Return (x, y) of the center of cell containing provided text 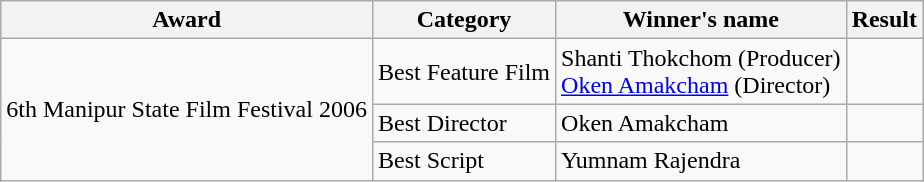
Category (464, 20)
Oken Amakcham (702, 123)
Best Script (464, 161)
Award (187, 20)
6th Manipur State Film Festival 2006 (187, 110)
Best Director (464, 123)
Winner's name (702, 20)
Shanti Thokchom (Producer)Oken Amakcham (Director) (702, 72)
Yumnam Rajendra (702, 161)
Result (884, 20)
Best Feature Film (464, 72)
